Provide the (X, Y) coordinate of the cell's center where the given text is located.  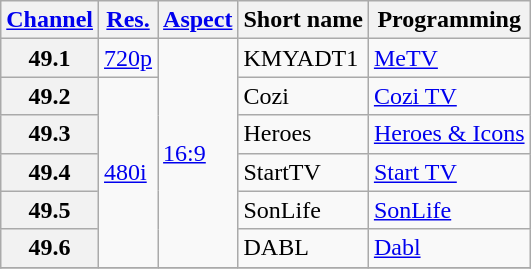
Res. (128, 20)
49.1 (50, 58)
Short name (303, 20)
49.4 (50, 172)
Aspect (198, 20)
49.5 (50, 210)
49.6 (50, 248)
Channel (50, 20)
Dabl (449, 248)
49.2 (50, 96)
DABL (303, 248)
Programming (449, 20)
Heroes (303, 134)
49.3 (50, 134)
Cozi TV (449, 96)
720p (128, 58)
Heroes & Icons (449, 134)
Cozi (303, 96)
KMYADT1 (303, 58)
Start TV (449, 172)
480i (128, 172)
16:9 (198, 153)
StartTV (303, 172)
MeTV (449, 58)
